For the text-containing cell, return its midpoint in (x, y) coordinate format. 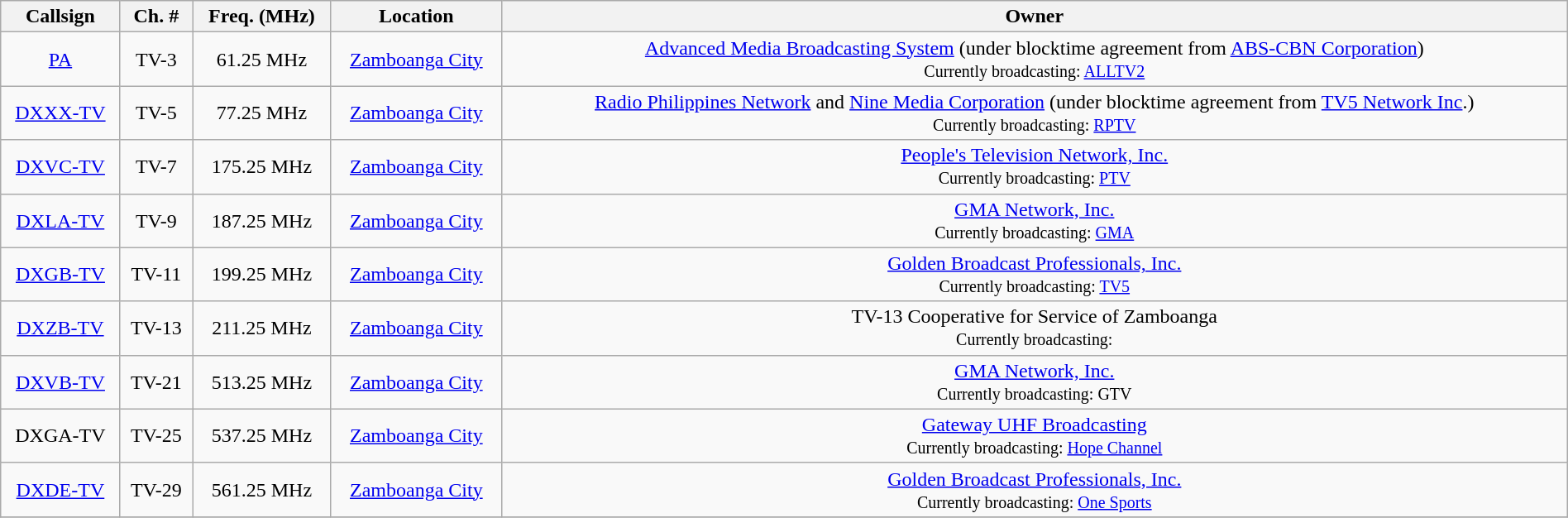
Golden Broadcast Professionals, Inc.Currently broadcasting: One Sports (1034, 490)
187.25 MHz (262, 220)
DXLA-TV (60, 220)
537.25 MHz (262, 435)
Ch. # (155, 17)
DXXX-TV (60, 113)
TV-13 (155, 328)
TV-11 (155, 275)
DXGB-TV (60, 275)
Gateway UHF BroadcastingCurrently broadcasting: Hope Channel (1034, 435)
TV-7 (155, 167)
DXGA-TV (60, 435)
TV-3 (155, 60)
TV-13 Cooperative for Service of ZamboangaCurrently broadcasting: (1034, 328)
DXDE-TV (60, 490)
TV-29 (155, 490)
PA (60, 60)
Location (416, 17)
DXVC-TV (60, 167)
61.25 MHz (262, 60)
199.25 MHz (262, 275)
175.25 MHz (262, 167)
DXVB-TV (60, 382)
Advanced Media Broadcasting System (under blocktime agreement from ABS-CBN Corporation)Currently broadcasting: ALLTV2 (1034, 60)
561.25 MHz (262, 490)
Freq. (MHz) (262, 17)
Owner (1034, 17)
TV-5 (155, 113)
DXZB-TV (60, 328)
TV-25 (155, 435)
GMA Network, Inc.Currently broadcasting: GTV (1034, 382)
People's Television Network, Inc.Currently broadcasting: PTV (1034, 167)
77.25 MHz (262, 113)
Golden Broadcast Professionals, Inc.Currently broadcasting: TV5 (1034, 275)
TV-21 (155, 382)
513.25 MHz (262, 382)
Radio Philippines Network and Nine Media Corporation (under blocktime agreement from TV5 Network Inc.)Currently broadcasting: RPTV (1034, 113)
GMA Network, Inc.Currently broadcasting: GMA (1034, 220)
211.25 MHz (262, 328)
TV-9 (155, 220)
Callsign (60, 17)
